Return the (x, y) coordinate for the center point of the cell that contains the specified text.  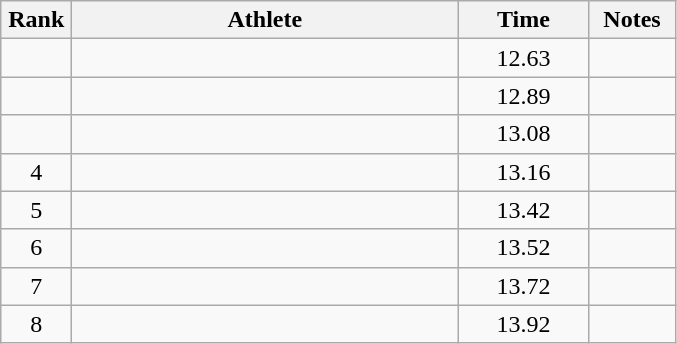
4 (36, 172)
Rank (36, 20)
8 (36, 324)
12.63 (524, 58)
7 (36, 286)
Notes (632, 20)
6 (36, 248)
13.42 (524, 210)
Athlete (265, 20)
13.52 (524, 248)
12.89 (524, 96)
13.92 (524, 324)
13.08 (524, 134)
13.16 (524, 172)
13.72 (524, 286)
5 (36, 210)
Time (524, 20)
